Return (x, y) of the center of cell containing provided text 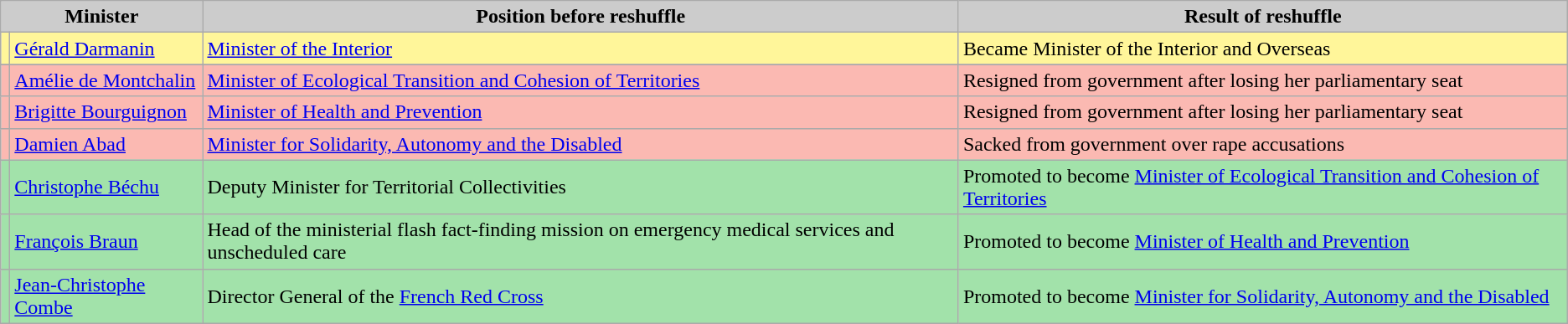
Sacked from government over rape accusations (1263, 144)
Jean-Christophe Combe (106, 296)
Gérald Darmanin (106, 49)
Head of the ministerial flash fact-finding mission on emergency medical services and unscheduled care (580, 241)
Director General of the French Red Cross (580, 296)
Brigitte Bourguignon (106, 112)
Deputy Minister for Territorial Collectivities (580, 188)
Promoted to become Minister of Health and Prevention (1263, 241)
Minister (102, 17)
Minister of the Interior (580, 49)
Damien Abad (106, 144)
Result of reshuffle (1263, 17)
Minister for Solidarity, Autonomy and the Disabled (580, 144)
Amélie de Montchalin (106, 80)
Minister of Ecological Transition and Cohesion of Territories (580, 80)
Christophe Béchu (106, 188)
François Braun (106, 241)
Promoted to become Minister for Solidarity, Autonomy and the Disabled (1263, 296)
Promoted to become Minister of Ecological Transition and Cohesion of Territories (1263, 188)
Became Minister of the Interior and Overseas (1263, 49)
Minister of Health and Prevention (580, 112)
Position before reshuffle (580, 17)
